Scan for the cell matching the given text and deliver its [x, y] coordinate at center. 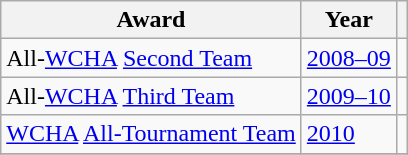
All-WCHA Second Team [152, 58]
2009–10 [348, 96]
WCHA All-Tournament Team [152, 134]
2008–09 [348, 58]
2010 [348, 134]
All-WCHA Third Team [152, 96]
Year [348, 20]
Award [152, 20]
